Identify which cell holds the provided text, then report its [X, Y] central coordinate. 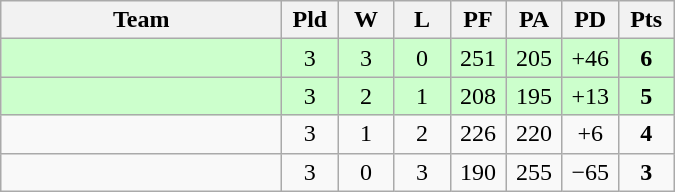
+46 [590, 58]
195 [534, 96]
PD [590, 20]
251 [478, 58]
205 [534, 58]
PA [534, 20]
−65 [590, 172]
6 [646, 58]
190 [478, 172]
L [422, 20]
4 [646, 134]
PF [478, 20]
+6 [590, 134]
Pld [310, 20]
W [366, 20]
220 [534, 134]
Team [142, 20]
+13 [590, 96]
5 [646, 96]
226 [478, 134]
Pts [646, 20]
208 [478, 96]
255 [534, 172]
